For the text-containing cell, return its midpoint in [X, Y] coordinate format. 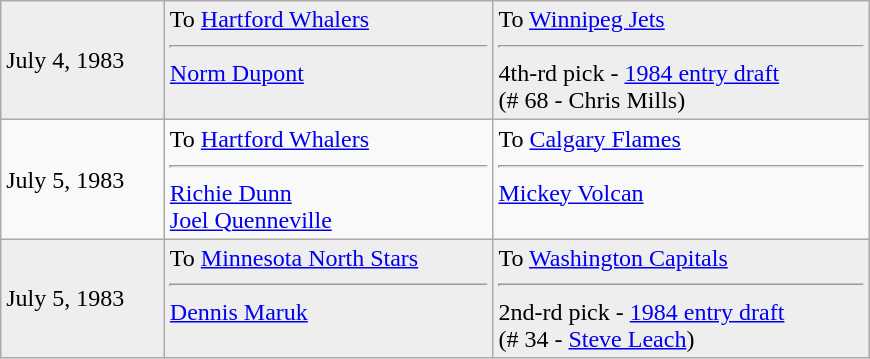
To Winnipeg Jets4th-rd pick - 1984 entry draft(# 68 - Chris Mills) [681, 60]
July 4, 1983 [83, 60]
To Minnesota North StarsDennis Maruk [328, 298]
To Hartford WhalersRichie DunnJoel Quenneville [328, 180]
To Washington Capitals2nd-rd pick - 1984 entry draft(# 34 - Steve Leach) [681, 298]
To Hartford WhalersNorm Dupont [328, 60]
To Calgary FlamesMickey Volcan [681, 180]
